Extract the (x, y) coordinate from the center of the cell holding the provided text.  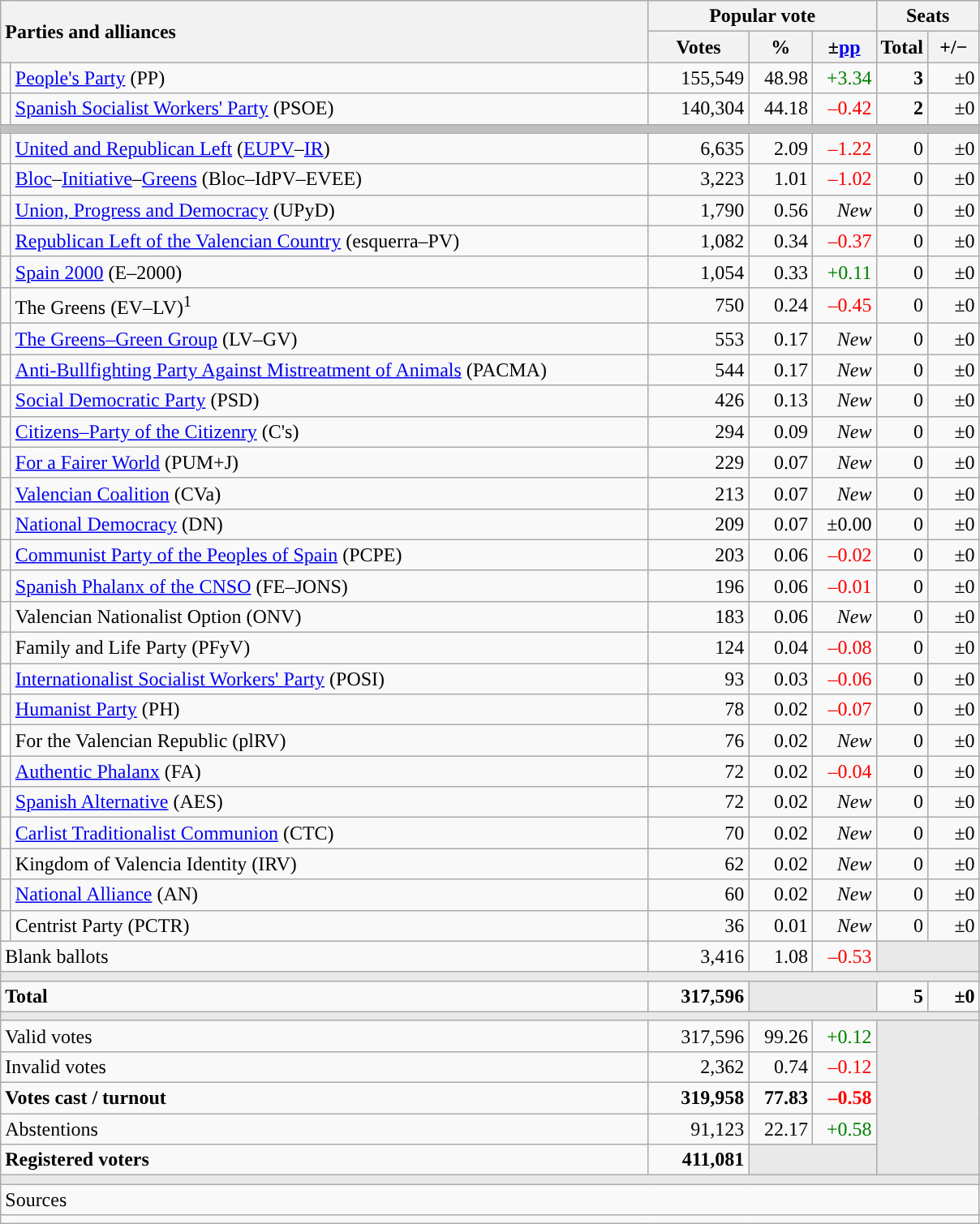
213 (698, 493)
+0.11 (844, 272)
–0.58 (844, 1098)
0.33 (780, 272)
–0.01 (844, 586)
36 (698, 926)
Valencian Nationalist Option (ONV) (329, 616)
Centrist Party (PCTR) (329, 926)
People's Party (PP) (329, 78)
Spanish Phalanx of the CNSO (FE–JONS) (329, 586)
3,223 (698, 179)
±pp (844, 47)
–1.02 (844, 179)
44.18 (780, 109)
Anti-Bullfighting Party Against Mistreatment of Animals (PACMA) (329, 370)
1,082 (698, 241)
Abstentions (325, 1129)
National Alliance (AN) (329, 895)
1,790 (698, 210)
For a Fairer World (PUM+J) (329, 462)
0.04 (780, 648)
Humanist Party (PH) (329, 710)
Citizens–Party of the Citizenry (C's) (329, 432)
209 (698, 524)
Votes cast / turnout (325, 1098)
Popular vote (763, 16)
Family and Life Party (PFyV) (329, 648)
–0.12 (844, 1067)
National Democracy (DN) (329, 524)
For the Valencian Republic (plRV) (329, 741)
1,054 (698, 272)
0.09 (780, 432)
196 (698, 586)
–0.42 (844, 109)
155,549 (698, 78)
Valid votes (325, 1036)
–0.02 (844, 555)
0.56 (780, 210)
0.13 (780, 401)
294 (698, 432)
93 (698, 679)
Valencian Coalition (CVa) (329, 493)
77.83 (780, 1098)
1.01 (780, 179)
Parties and alliances (325, 32)
203 (698, 555)
–0.53 (844, 956)
% (780, 47)
2,362 (698, 1067)
The Greens–Green Group (LV–GV) (329, 339)
76 (698, 741)
Blank ballots (325, 956)
Spain 2000 (E–2000) (329, 272)
2 (902, 109)
3,416 (698, 956)
Bloc–Initiative–Greens (Bloc–IdPV–EVEE) (329, 179)
62 (698, 864)
6,635 (698, 148)
0.74 (780, 1067)
Union, Progress and Democracy (UPyD) (329, 210)
91,123 (698, 1129)
Votes (698, 47)
Internationalist Socialist Workers' Party (POSI) (329, 679)
Seats (928, 16)
426 (698, 401)
Carlist Traditionalist Communion (CTC) (329, 833)
Spanish Socialist Workers' Party (PSOE) (329, 109)
–0.04 (844, 771)
Kingdom of Valencia Identity (IRV) (329, 864)
±0.00 (844, 524)
0.34 (780, 241)
+0.58 (844, 1129)
750 (698, 305)
The Greens (EV–LV)1 (329, 305)
Spanish Alternative (AES) (329, 802)
Registered voters (325, 1160)
48.98 (780, 78)
United and Republican Left (EUPV–IR) (329, 148)
229 (698, 462)
–0.07 (844, 710)
Invalid votes (325, 1067)
60 (698, 895)
2.09 (780, 148)
+0.12 (844, 1036)
319,958 (698, 1098)
Communist Party of the Peoples of Spain (PCPE) (329, 555)
124 (698, 648)
–0.06 (844, 679)
553 (698, 339)
+/− (954, 47)
5 (902, 996)
–0.08 (844, 648)
140,304 (698, 109)
+3.34 (844, 78)
Authentic Phalanx (FA) (329, 771)
22.17 (780, 1129)
Social Democratic Party (PSD) (329, 401)
–1.22 (844, 148)
0.24 (780, 305)
Sources (490, 1200)
78 (698, 710)
3 (902, 78)
544 (698, 370)
–0.45 (844, 305)
1.08 (780, 956)
0.03 (780, 679)
183 (698, 616)
411,081 (698, 1160)
0.01 (780, 926)
–0.37 (844, 241)
99.26 (780, 1036)
Republican Left of the Valencian Country (esquerra–PV) (329, 241)
70 (698, 833)
